Output the [x, y] coordinate of the center of the cell containing the given text.  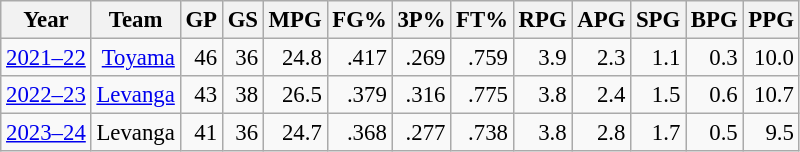
2.3 [602, 58]
GS [242, 20]
10.0 [771, 58]
9.5 [771, 133]
2.8 [602, 133]
1.5 [658, 95]
38 [242, 95]
Year [46, 20]
FG% [360, 20]
Toyama [136, 58]
2021–22 [46, 58]
BPG [714, 20]
2022–23 [46, 95]
41 [201, 133]
RPG [542, 20]
24.7 [295, 133]
.417 [360, 58]
1.1 [658, 58]
APG [602, 20]
0.5 [714, 133]
MPG [295, 20]
.738 [482, 133]
24.8 [295, 58]
26.5 [295, 95]
.379 [360, 95]
46 [201, 58]
2023–24 [46, 133]
3.9 [542, 58]
43 [201, 95]
10.7 [771, 95]
.759 [482, 58]
.316 [422, 95]
1.7 [658, 133]
3P% [422, 20]
0.6 [714, 95]
0.3 [714, 58]
.277 [422, 133]
FT% [482, 20]
GP [201, 20]
.775 [482, 95]
.269 [422, 58]
.368 [360, 133]
Team [136, 20]
PPG [771, 20]
2.4 [602, 95]
SPG [658, 20]
